Search for the cell housing the specified text and yield its (X, Y) center coordinate. 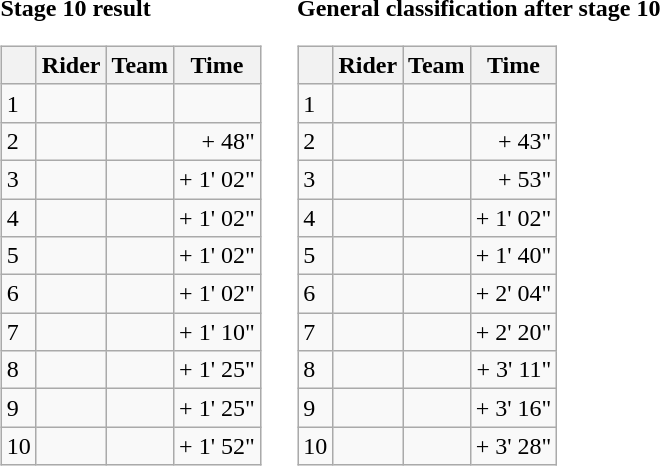
+ 43" (514, 141)
+ 1' 40" (514, 256)
+ 1' 52" (218, 446)
+ 2' 04" (514, 294)
+ 48" (218, 141)
+ 2' 20" (514, 332)
+ 3' 11" (514, 370)
+ 3' 28" (514, 446)
+ 53" (514, 179)
+ 3' 16" (514, 408)
+ 1' 10" (218, 332)
